Detect which cell encompasses the target text, then output its (x, y) center coordinate. 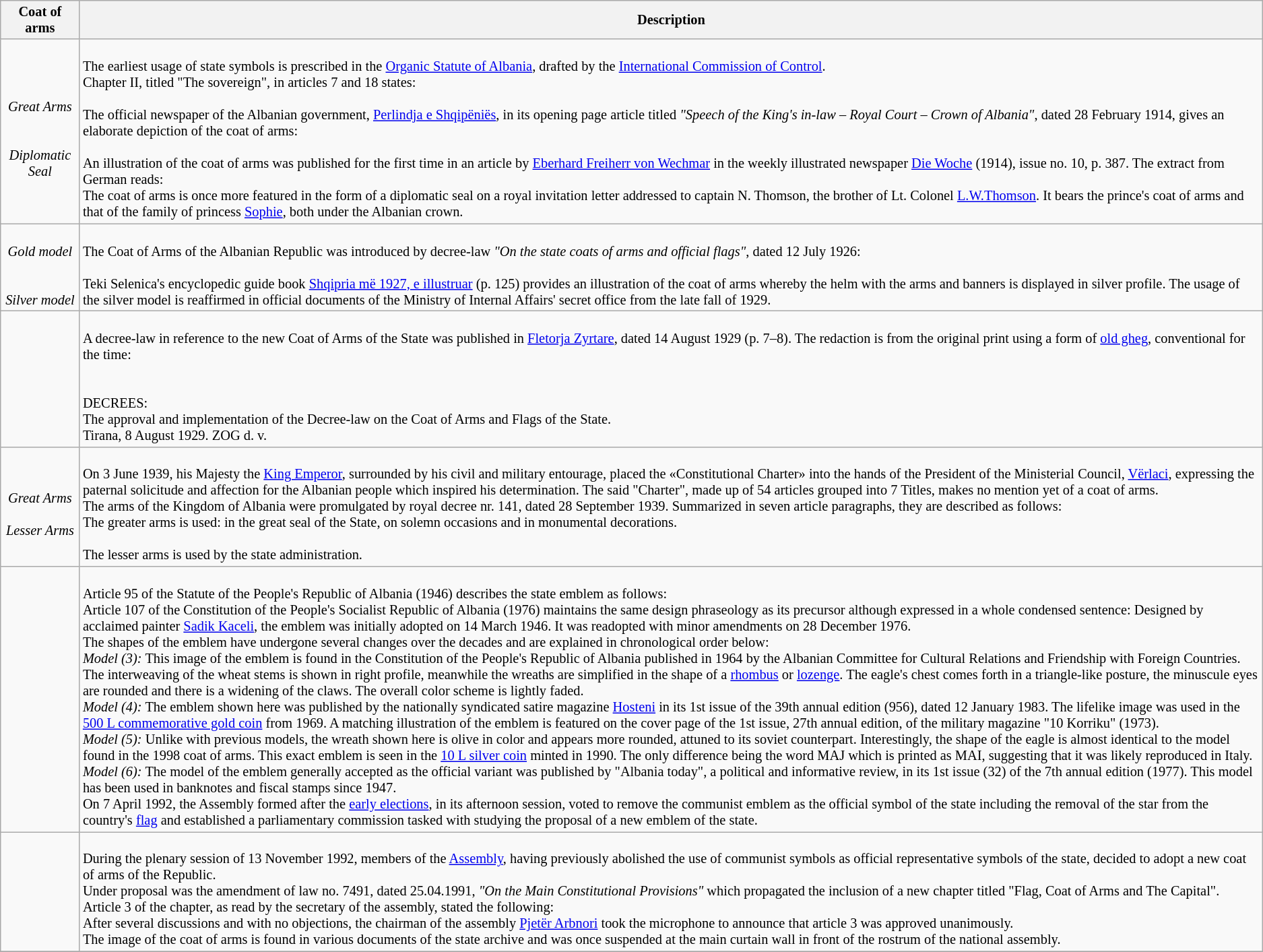
Coat of arms (40, 20)
Description (671, 20)
Gold modelSilver model (40, 267)
Great ArmsDiplomatic Seal (40, 131)
Great ArmsLesser Arms (40, 507)
